Output the (X, Y) coordinate of the center of the cell containing the given text.  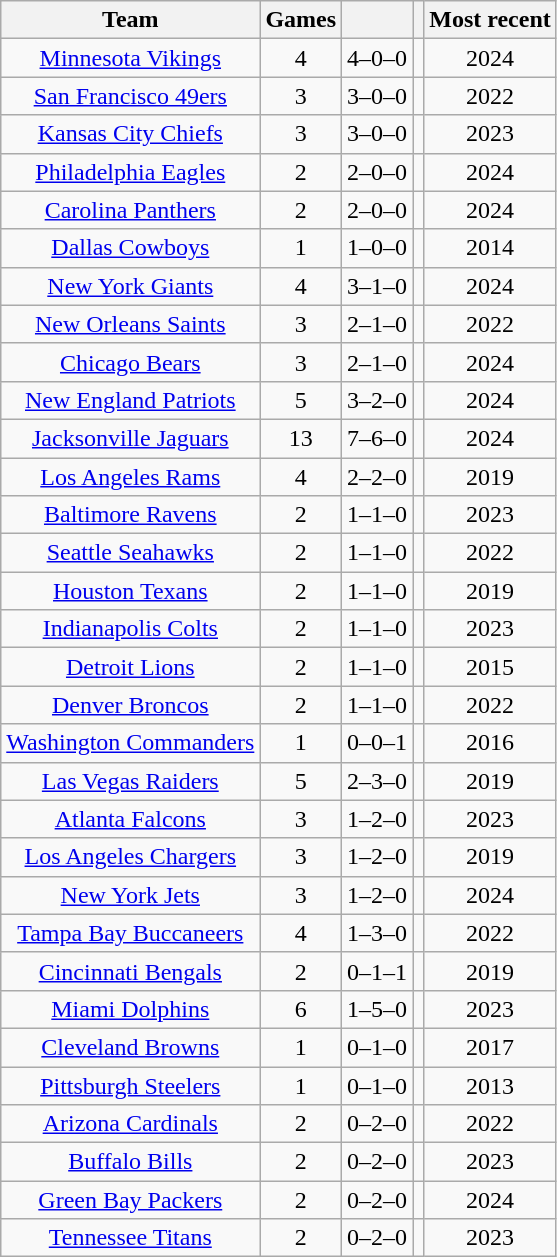
Buffalo Bills (130, 1162)
1–3–0 (378, 933)
2015 (490, 667)
Las Vegas Raiders (130, 781)
7–6–0 (378, 438)
Pittsburgh Steelers (130, 1085)
Denver Broncos (130, 705)
Tampa Bay Buccaneers (130, 933)
Most recent (490, 20)
New York Jets (130, 895)
13 (301, 438)
Washington Commanders (130, 743)
Chicago Bears (130, 362)
Houston Texans (130, 591)
2014 (490, 248)
Atlanta Falcons (130, 819)
2017 (490, 1047)
San Francisco 49ers (130, 96)
Green Bay Packers (130, 1200)
Dallas Cowboys (130, 248)
Cincinnati Bengals (130, 971)
Miami Dolphins (130, 1009)
Kansas City Chiefs (130, 134)
Minnesota Vikings (130, 58)
Tennessee Titans (130, 1238)
2013 (490, 1085)
New England Patriots (130, 400)
Team (130, 20)
0–0–1 (378, 743)
Arizona Cardinals (130, 1124)
New Orleans Saints (130, 324)
6 (301, 1009)
Carolina Panthers (130, 210)
Los Angeles Rams (130, 477)
0–1–1 (378, 971)
Detroit Lions (130, 667)
Los Angeles Chargers (130, 857)
Games (301, 20)
2–2–0 (378, 477)
2016 (490, 743)
3–2–0 (378, 400)
Seattle Seahawks (130, 553)
Cleveland Browns (130, 1047)
2–3–0 (378, 781)
1–5–0 (378, 1009)
New York Giants (130, 286)
Baltimore Ravens (130, 515)
3–1–0 (378, 286)
Philadelphia Eagles (130, 172)
Jacksonville Jaguars (130, 438)
4–0–0 (378, 58)
1–0–0 (378, 248)
Indianapolis Colts (130, 629)
